Scan for the cell matching the given text and deliver its [X, Y] coordinate at center. 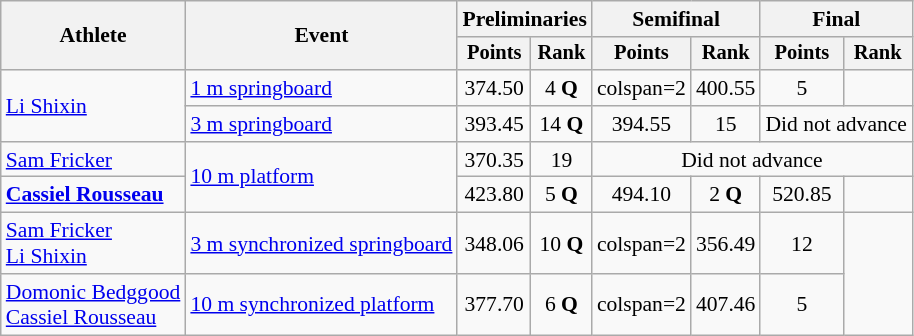
407.46 [726, 304]
10 m platform [321, 178]
356.49 [726, 244]
Preliminaries [524, 19]
19 [562, 160]
377.70 [494, 304]
4 Q [562, 88]
Event [321, 36]
Athlete [94, 36]
15 [726, 124]
3 m synchronized springboard [321, 244]
Li Shixin [94, 106]
14 Q [562, 124]
1 m springboard [321, 88]
Cassiel Rousseau [94, 195]
10 Q [562, 244]
10 m synchronized platform [321, 304]
348.06 [494, 244]
6 Q [562, 304]
Final [836, 19]
3 m springboard [321, 124]
2 Q [726, 195]
494.10 [642, 195]
374.50 [494, 88]
394.55 [642, 124]
Sam Fricker [94, 160]
5 Q [562, 195]
Semifinal [676, 19]
400.55 [726, 88]
520.85 [802, 195]
393.45 [494, 124]
12 [802, 244]
Sam Fricker Li Shixin [94, 244]
423.80 [494, 195]
Domonic Bedggood Cassiel Rousseau [94, 304]
370.35 [494, 160]
